Pinpoint the cell where the given text exists, returning its (x, y) midpoint coordinate. 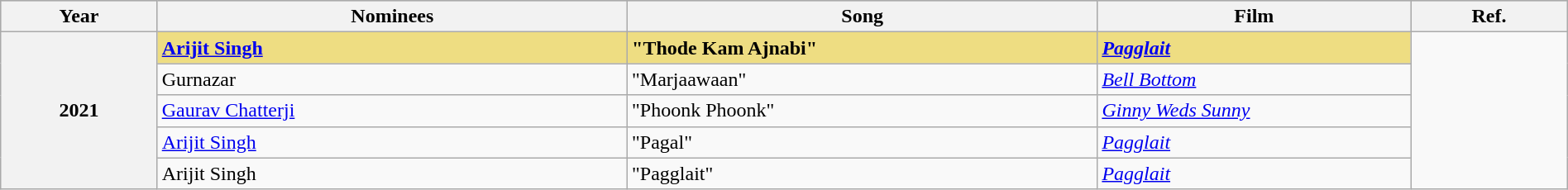
Song (863, 17)
2021 (79, 111)
"Pagal" (863, 142)
"Thode Kam Ajnabi" (863, 48)
Nominees (392, 17)
Gurnazar (392, 79)
Film (1254, 17)
Ginny Weds Sunny (1254, 111)
Ref. (1489, 17)
"Phoonk Phoonk" (863, 111)
"Marjaawaan" (863, 79)
Gaurav Chatterji (392, 111)
Year (79, 17)
"Pagglait" (863, 173)
Bell Bottom (1254, 79)
